Capture the cell that displays the provided text and extract its (x, y) central coordinate. 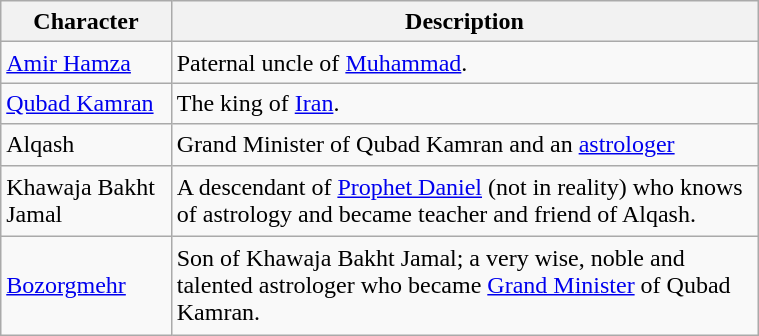
Amir Hamza (86, 62)
Description (464, 22)
A descendant of Prophet Daniel (not in reality) who knows of astrology and became teacher and friend of Alqash. (464, 200)
Son of Khawaja Bakht Jamal; a very wise, noble and talented astrologer who became Grand Minister of Qubad Kamran. (464, 286)
Alqash (86, 144)
Grand Minister of Qubad Kamran and an astrologer (464, 144)
Paternal uncle of Muhammad. (464, 62)
Bozorgmehr (86, 286)
Qubad Kamran (86, 104)
Character (86, 22)
The king of Iran. (464, 104)
Khawaja Bakht Jamal (86, 200)
